Identify which cell holds the provided text, then report its (x, y) central coordinate. 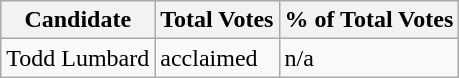
Candidate (78, 20)
% of Total Votes (369, 20)
acclaimed (217, 58)
Total Votes (217, 20)
Todd Lumbard (78, 58)
n/a (369, 58)
